Scan for the cell matching the given text and deliver its [X, Y] coordinate at center. 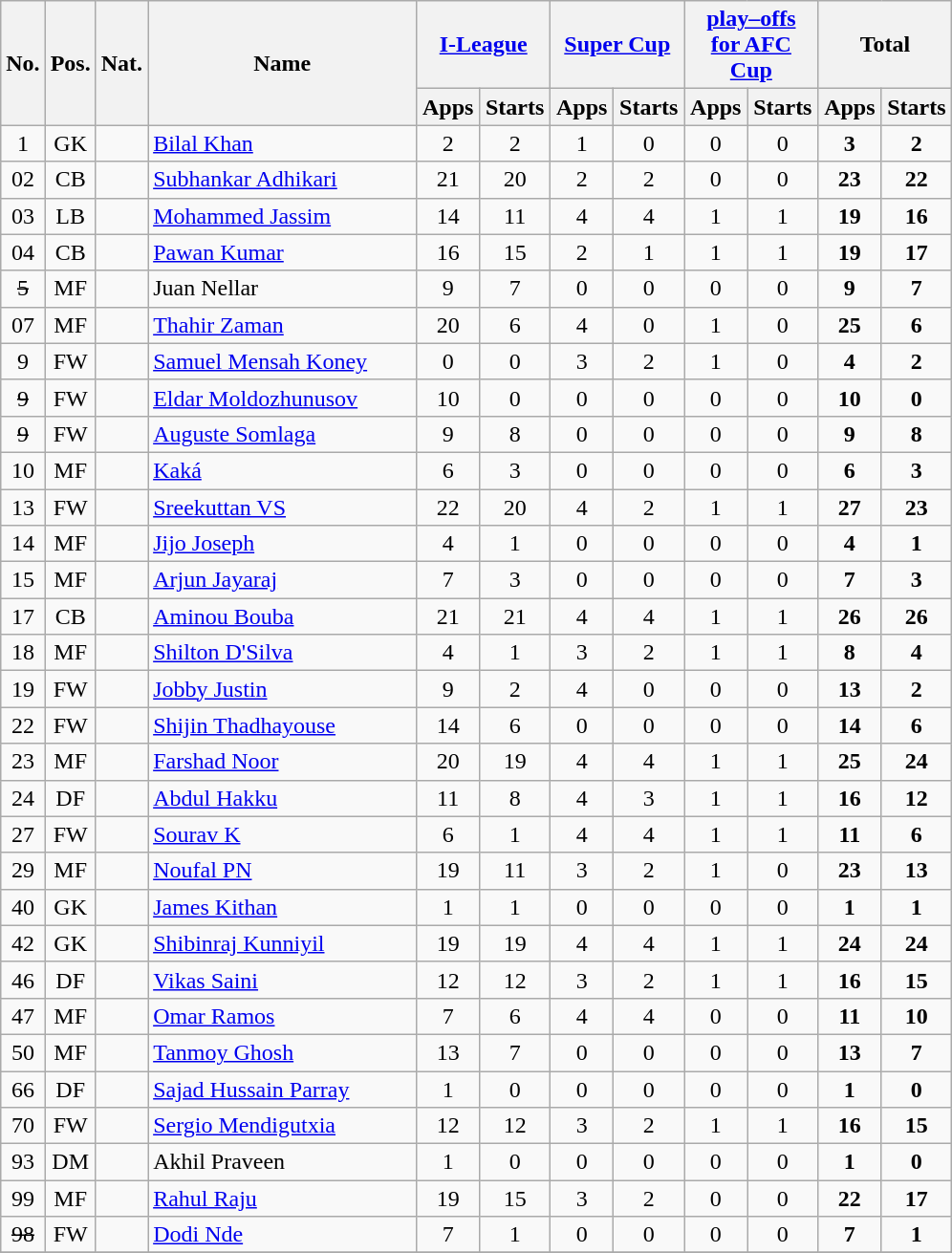
29 [23, 871]
Aminou Bouba [283, 616]
No. [23, 63]
Jijo Joseph [283, 544]
Shilton D'Silva [283, 653]
Pos. [71, 63]
Samuel Mensah Koney [283, 361]
Noufal PN [283, 871]
Eldar Moldozhunusov [283, 398]
93 [23, 1162]
Sreekuttan VS [283, 508]
Rahul Raju [283, 1199]
Arjun Jayaraj [283, 580]
50 [23, 1052]
Auguste Somlaga [283, 434]
Omar Ramos [283, 1016]
Dodi Nde [283, 1235]
Juan Nellar [283, 289]
Akhil Praveen [283, 1162]
03 [23, 216]
Abdul Hakku [283, 798]
Subhankar Adhikari [283, 180]
Shijin Thadhayouse [283, 725]
Bilal Khan [283, 143]
Super Cup [617, 45]
Tanmoy Ghosh [283, 1052]
Mohammed Jassim [283, 216]
18 [23, 653]
LB [71, 216]
Kaká [283, 470]
Pawan Kumar [283, 252]
98 [23, 1235]
07 [23, 325]
04 [23, 252]
Jobby Justin [283, 689]
Nat. [121, 63]
70 [23, 1126]
Total [885, 45]
66 [23, 1089]
DM [71, 1162]
James Kithan [283, 907]
46 [23, 980]
Thahir Zaman [283, 325]
Vikas Saini [283, 980]
5 [23, 289]
42 [23, 943]
Sourav K [283, 834]
Farshad Noor [283, 762]
99 [23, 1199]
02 [23, 180]
40 [23, 907]
Name [283, 63]
Sergio Mendigutxia [283, 1126]
Sajad Hussain Parray [283, 1089]
Shibinraj Kunniyil [283, 943]
play–offs for AFC Cup [751, 45]
47 [23, 1016]
I-League [484, 45]
